Return (x, y) of the center of cell containing provided text 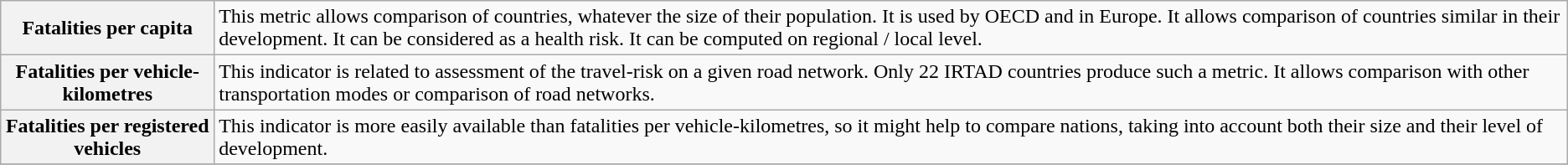
Fatalities per vehicle-kilometres (107, 82)
Fatalities per registered vehicles (107, 137)
Fatalities per capita (107, 28)
